Scan for the cell matching the given text and deliver its [X, Y] coordinate at center. 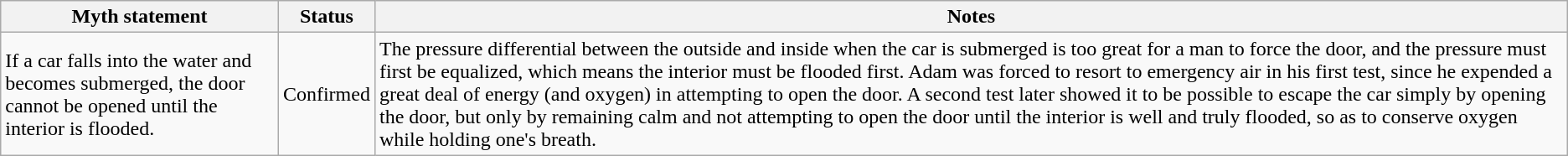
Confirmed [327, 94]
Status [327, 17]
If a car falls into the water and becomes submerged, the door cannot be opened until the interior is flooded. [140, 94]
Myth statement [140, 17]
Notes [971, 17]
